Scan for the cell matching the given text and deliver its [x, y] coordinate at center. 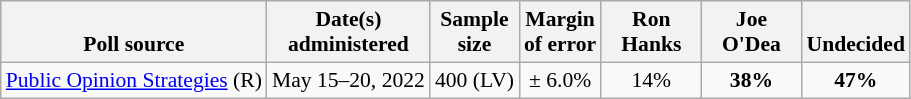
Undecided [855, 32]
Marginof error [560, 32]
400 (LV) [474, 80]
Samplesize [474, 32]
Date(s)administered [348, 32]
RonHanks [651, 32]
JoeO'Dea [751, 32]
Public Opinion Strategies (R) [134, 80]
± 6.0% [560, 80]
47% [855, 80]
38% [751, 80]
May 15–20, 2022 [348, 80]
14% [651, 80]
Poll source [134, 32]
